Determine the (x, y) coordinate at the center of the cell enclosing the given text.  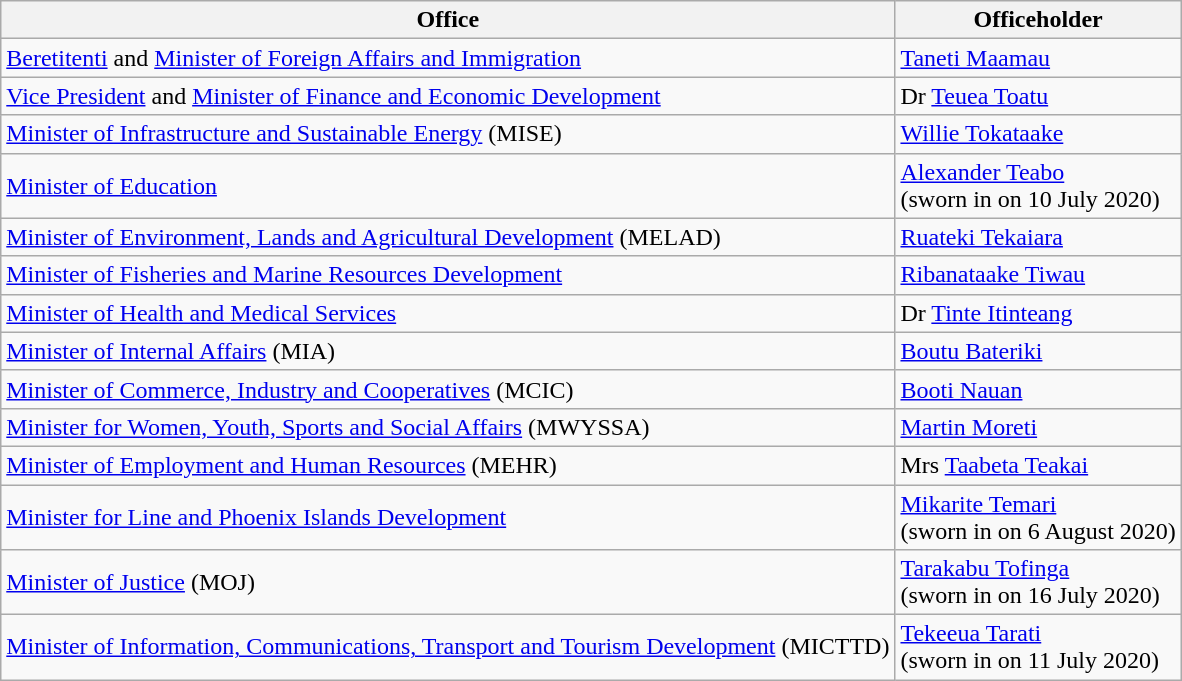
Minister for Women, Youth, Sports and Social Affairs (MWYSSA) (448, 427)
Willie Tokataake (1038, 134)
Ribanataake Tiwau (1038, 275)
Taneti Maamau (1038, 58)
Boutu Bateriki (1038, 351)
Vice President and Minister of Finance and Economic Development (448, 96)
Dr Tinte Itinteang (1038, 313)
Minister of Education (448, 186)
Minister of Infrastructure and Sustainable Energy (MISE) (448, 134)
Martin Moreti (1038, 427)
Dr Teuea Toatu (1038, 96)
Minister of Employment and Human Resources (MEHR) (448, 465)
Minister of Environment, Lands and Agricultural Development (MELAD) (448, 237)
Booti Nauan (1038, 389)
Minister of Information, Communications, Transport and Tourism Development (MICTTD) (448, 648)
Tarakabu Tofinga(sworn in on 16 July 2020) (1038, 582)
Alexander Teabo(sworn in on 10 July 2020) (1038, 186)
Minister of Commerce, Industry and Cooperatives (MCIC) (448, 389)
Mikarite Temari(sworn in on 6 August 2020) (1038, 516)
Officeholder (1038, 20)
Mrs Taabeta Teakai (1038, 465)
Ruateki Tekaiara (1038, 237)
Minister for Line and Phoenix Islands Development (448, 516)
Beretitenti and Minister of Foreign Affairs and Immigration (448, 58)
Minister of Health and Medical Services (448, 313)
Minister of Internal Affairs (MIA) (448, 351)
Minister of Fisheries and Marine Resources Development (448, 275)
Office (448, 20)
Minister of Justice (MOJ) (448, 582)
Tekeeua Tarati(sworn in on 11 July 2020) (1038, 648)
